Identify which cell holds the provided text, then report its [X, Y] central coordinate. 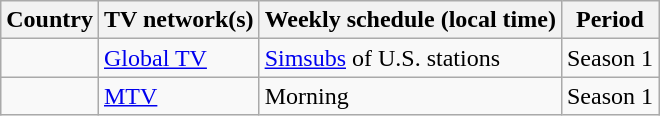
Country [50, 20]
Global TV [178, 58]
Simsubs of U.S. stations [410, 58]
Weekly schedule (local time) [410, 20]
MTV [178, 96]
Period [610, 20]
Morning [410, 96]
TV network(s) [178, 20]
